For the text-containing cell, return its midpoint in [x, y] coordinate format. 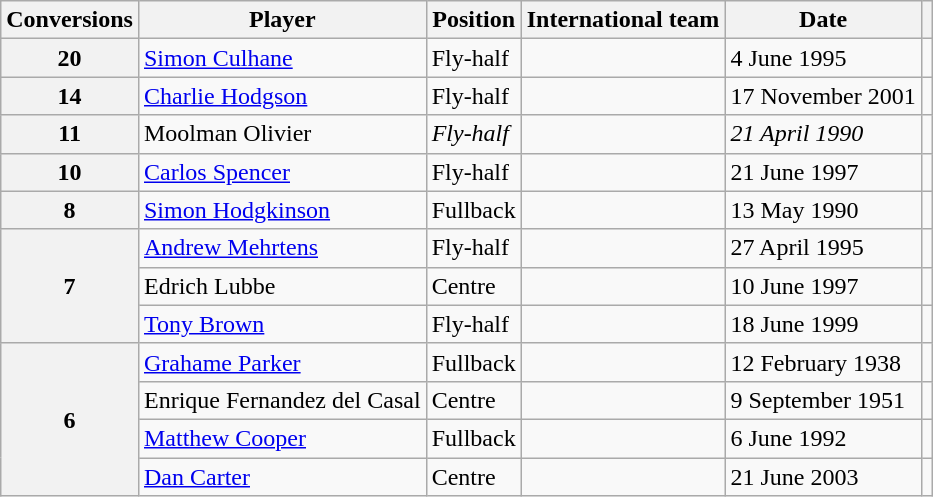
6 [70, 419]
Moolman Olivier [282, 134]
10 [70, 172]
Player [282, 20]
Andrew Mehrtens [282, 248]
Position [474, 20]
6 June 1992 [823, 438]
International team [623, 20]
18 June 1999 [823, 324]
Matthew Cooper [282, 438]
8 [70, 210]
Grahame Parker [282, 362]
27 April 1995 [823, 248]
14 [70, 96]
Edrich Lubbe [282, 286]
Carlos Spencer [282, 172]
21 April 1990 [823, 134]
13 May 1990 [823, 210]
Enrique Fernandez del Casal [282, 400]
Dan Carter [282, 477]
11 [70, 134]
4 June 1995 [823, 58]
Simon Culhane [282, 58]
Tony Brown [282, 324]
Simon Hodgkinson [282, 210]
9 September 1951 [823, 400]
Date [823, 20]
12 February 1938 [823, 362]
7 [70, 286]
Charlie Hodgson [282, 96]
20 [70, 58]
21 June 1997 [823, 172]
21 June 2003 [823, 477]
Conversions [70, 20]
10 June 1997 [823, 286]
17 November 2001 [823, 96]
